Return the [x, y] coordinate for the center point of the cell that contains the specified text.  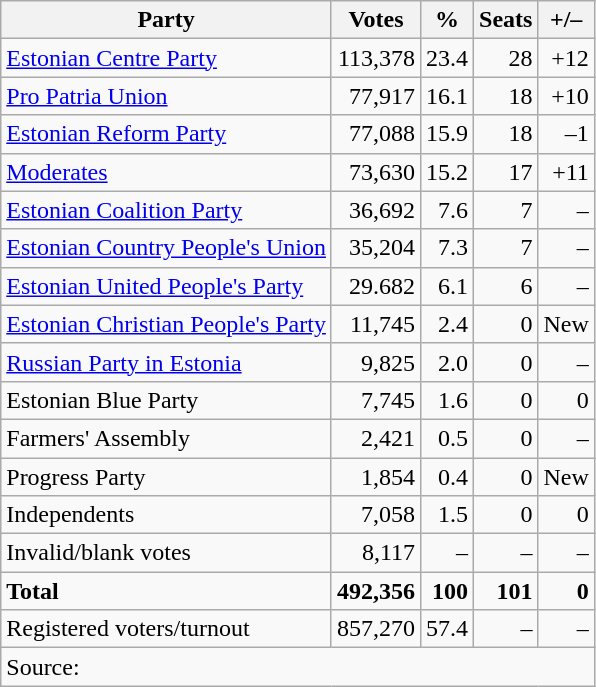
15.2 [448, 172]
6.1 [448, 286]
+11 [566, 172]
492,356 [376, 591]
0.4 [448, 477]
Estonian United People's Party [166, 286]
16.1 [448, 96]
11,745 [376, 324]
Seats [506, 20]
Progress Party [166, 477]
Votes [376, 20]
7,058 [376, 515]
57.4 [448, 629]
35,204 [376, 248]
857,270 [376, 629]
–1 [566, 134]
Invalid/blank votes [166, 553]
7,745 [376, 400]
2.0 [448, 362]
8,117 [376, 553]
7.6 [448, 210]
100 [448, 591]
Estonian Country People's Union [166, 248]
1.5 [448, 515]
Party [166, 20]
1,854 [376, 477]
2,421 [376, 438]
101 [506, 591]
+/– [566, 20]
% [448, 20]
Estonian Centre Party [166, 58]
Farmers' Assembly [166, 438]
23.4 [448, 58]
7.3 [448, 248]
Estonian Reform Party [166, 134]
Total [166, 591]
Estonian Christian People's Party [166, 324]
28 [506, 58]
Pro Patria Union [166, 96]
2.4 [448, 324]
+12 [566, 58]
9,825 [376, 362]
Estonian Blue Party [166, 400]
0.5 [448, 438]
77,088 [376, 134]
77,917 [376, 96]
29.682 [376, 286]
Moderates [166, 172]
6 [506, 286]
+10 [566, 96]
Registered voters/turnout [166, 629]
Source: [298, 667]
1.6 [448, 400]
15.9 [448, 134]
Estonian Coalition Party [166, 210]
113,378 [376, 58]
17 [506, 172]
36,692 [376, 210]
73,630 [376, 172]
Independents [166, 515]
Russian Party in Estonia [166, 362]
